Scan for the cell matching the given text and deliver its (x, y) coordinate at center. 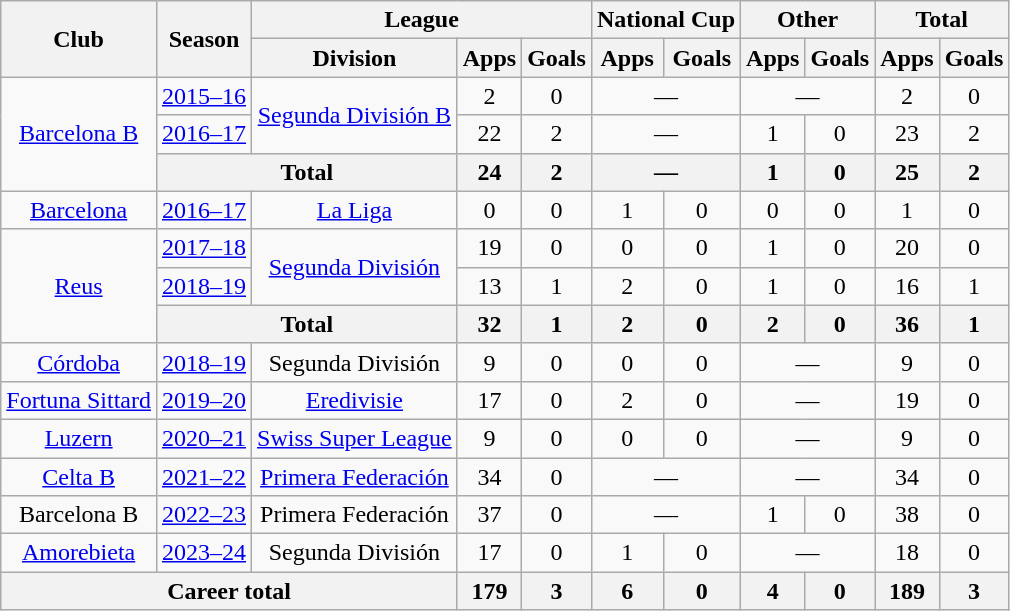
24 (489, 172)
Celta B (79, 477)
2023–24 (204, 553)
37 (489, 515)
Amorebieta (79, 553)
Swiss Super League (355, 438)
Luzern (79, 438)
16 (907, 286)
36 (907, 324)
Eredivisie (355, 400)
Season (204, 39)
Córdoba (79, 362)
18 (907, 553)
National Cup (666, 20)
20 (907, 248)
Division (355, 58)
League (422, 20)
Other (808, 20)
Reus (79, 286)
Club (79, 39)
2015–16 (204, 96)
Segunda División B (355, 115)
2021–22 (204, 477)
189 (907, 591)
6 (627, 591)
38 (907, 515)
179 (489, 591)
13 (489, 286)
Career total (229, 591)
2020–21 (204, 438)
Barcelona (79, 210)
25 (907, 172)
32 (489, 324)
2017–18 (204, 248)
2019–20 (204, 400)
La Liga (355, 210)
2022–23 (204, 515)
4 (773, 591)
22 (489, 134)
23 (907, 134)
Fortuna Sittard (79, 400)
